Scan for the cell matching the given text and deliver its (x, y) coordinate at center. 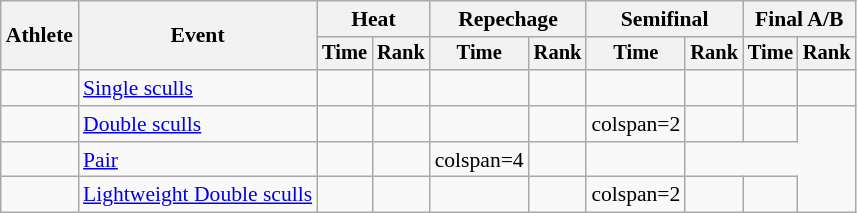
Athlete (40, 36)
Single sculls (198, 88)
Pair (198, 160)
Repechage (508, 19)
Final A/B (799, 19)
Double sculls (198, 124)
Heat (373, 19)
Lightweight Double sculls (198, 195)
colspan=4 (480, 160)
Semifinal (664, 19)
Event (198, 36)
